Extract the [X, Y] coordinate from the center of the cell holding the provided text.  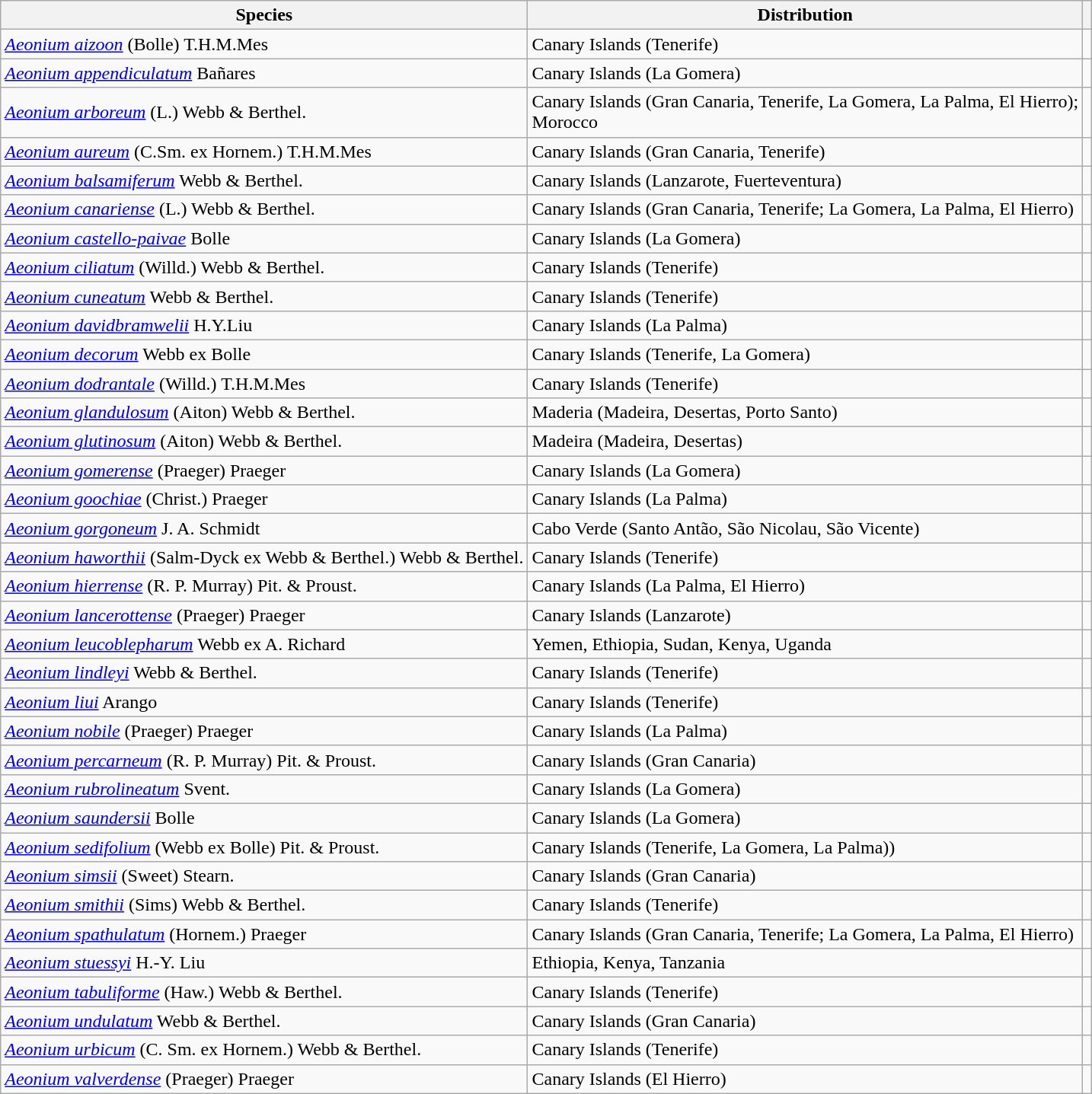
Aeonium percarneum (R. P. Murray) Pit. & Proust. [264, 760]
Aeonium haworthii (Salm-Dyck ex Webb & Berthel.) Webb & Berthel. [264, 557]
Canary Islands (Lanzarote, Fuerteventura) [806, 180]
Aeonium undulatum Webb & Berthel. [264, 1021]
Aeonium ciliatum (Willd.) Webb & Berthel. [264, 267]
Aeonium liui Arango [264, 702]
Aeonium cuneatum Webb & Berthel. [264, 296]
Ethiopia, Kenya, Tanzania [806, 963]
Aeonium urbicum (C. Sm. ex Hornem.) Webb & Berthel. [264, 1050]
Species [264, 15]
Aeonium arboreum (L.) Webb & Berthel. [264, 113]
Aeonium hierrense (R. P. Murray) Pit. & Proust. [264, 586]
Aeonium stuessyi H.-Y. Liu [264, 963]
Canary Islands (Gran Canaria, Tenerife, La Gomera, La Palma, El Hierro);Morocco [806, 113]
Aeonium decorum Webb ex Bolle [264, 354]
Aeonium davidbramwelii H.Y.Liu [264, 325]
Aeonium simsii (Sweet) Stearn. [264, 876]
Maderia (Madeira, Desertas, Porto Santo) [806, 413]
Aeonium aizoon (Bolle) T.H.M.Mes [264, 44]
Aeonium gomerense (Praeger) Praeger [264, 470]
Aeonium glutinosum (Aiton) Webb & Berthel. [264, 442]
Aeonium sedifolium (Webb ex Bolle) Pit. & Proust. [264, 847]
Aeonium dodrantale (Willd.) T.H.M.Mes [264, 383]
Aeonium canariense (L.) Webb & Berthel. [264, 209]
Distribution [806, 15]
Aeonium valverdense (Praeger) Praeger [264, 1079]
Aeonium spathulatum (Hornem.) Praeger [264, 934]
Cabo Verde (Santo Antão, São Nicolau, São Vicente) [806, 528]
Aeonium lancerottense (Praeger) Praeger [264, 615]
Canary Islands (Tenerife, La Gomera) [806, 354]
Aeonium rubrolineatum Svent. [264, 789]
Aeonium smithii (Sims) Webb & Berthel. [264, 905]
Yemen, Ethiopia, Sudan, Kenya, Uganda [806, 644]
Aeonium tabuliforme (Haw.) Webb & Berthel. [264, 992]
Canary Islands (Gran Canaria, Tenerife) [806, 152]
Aeonium castello-paivae Bolle [264, 238]
Aeonium balsamiferum Webb & Berthel. [264, 180]
Aeonium nobile (Praeger) Praeger [264, 731]
Aeonium goochiae (Christ.) Praeger [264, 499]
Madeira (Madeira, Desertas) [806, 442]
Aeonium leucoblepharum Webb ex A. Richard [264, 644]
Aeonium aureum (C.Sm. ex Hornem.) T.H.M.Mes [264, 152]
Canary Islands (El Hierro) [806, 1079]
Aeonium lindleyi Webb & Berthel. [264, 673]
Aeonium saundersii Bolle [264, 818]
Canary Islands (Tenerife, La Gomera, La Palma)) [806, 847]
Aeonium gorgoneum J. A. Schmidt [264, 528]
Canary Islands (Lanzarote) [806, 615]
Canary Islands (La Palma, El Hierro) [806, 586]
Aeonium glandulosum (Aiton) Webb & Berthel. [264, 413]
Aeonium appendiculatum Bañares [264, 73]
